Find where the given text appears and provide that cell's center as (X, Y) coordinate. 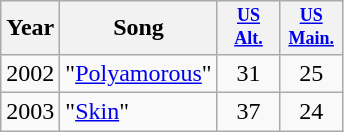
US Alt. (248, 28)
Song (138, 28)
2002 (30, 73)
US Main. (312, 28)
24 (312, 111)
37 (248, 111)
Year (30, 28)
2003 (30, 111)
25 (312, 73)
"Polyamorous" (138, 73)
"Skin" (138, 111)
31 (248, 73)
